Find where the given text appears and provide that cell's center as [X, Y] coordinate. 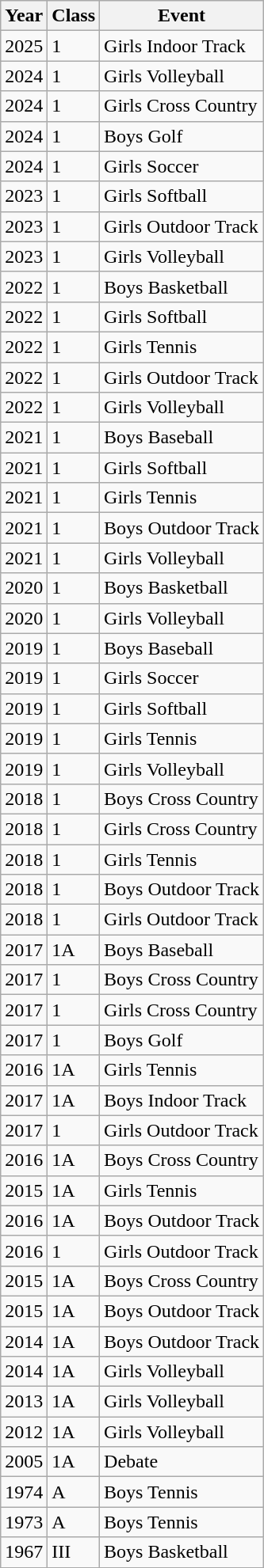
2013 [24, 1402]
2005 [24, 1462]
1967 [24, 1552]
1973 [24, 1522]
1974 [24, 1492]
Debate [182, 1462]
2025 [24, 46]
Event [182, 16]
Boys Indoor Track [182, 1100]
Class [74, 16]
Girls Indoor Track [182, 46]
2012 [24, 1432]
Year [24, 16]
III [74, 1552]
